Find where the given text appears and provide that cell's center as (X, Y) coordinate. 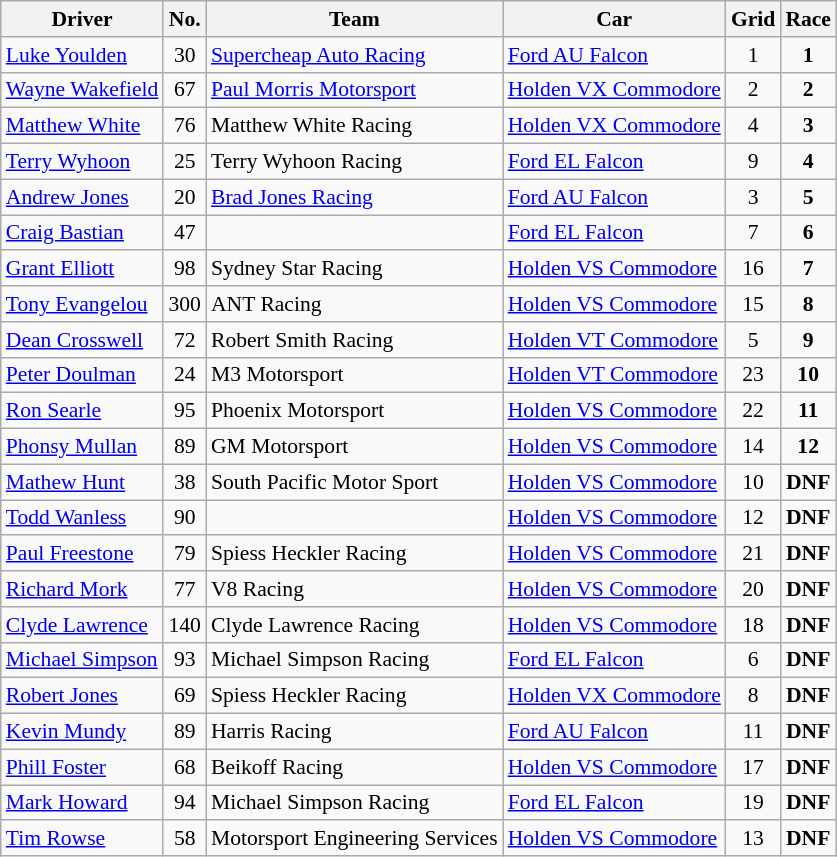
No. (184, 19)
M3 Motorsport (354, 375)
Terry Wyhoon (82, 162)
Phoenix Motorsport (354, 411)
68 (184, 767)
Wayne Wakefield (82, 90)
Richard Mork (82, 589)
Driver (82, 19)
Brad Jones Racing (354, 197)
Michael Simpson (82, 660)
47 (184, 233)
95 (184, 411)
58 (184, 839)
Robert Jones (82, 696)
Luke Youlden (82, 55)
Kevin Mundy (82, 732)
Grant Elliott (82, 269)
Phill Foster (82, 767)
22 (754, 411)
Beikoff Racing (354, 767)
Mark Howard (82, 803)
Robert Smith Racing (354, 340)
Matthew White Racing (354, 126)
94 (184, 803)
Andrew Jones (82, 197)
18 (754, 625)
Tim Rowse (82, 839)
Paul Morris Motorsport (354, 90)
Clyde Lawrence Racing (354, 625)
19 (754, 803)
24 (184, 375)
17 (754, 767)
14 (754, 447)
V8 Racing (354, 589)
15 (754, 304)
140 (184, 625)
GM Motorsport (354, 447)
Peter Doulman (82, 375)
69 (184, 696)
Sydney Star Racing (354, 269)
23 (754, 375)
90 (184, 518)
77 (184, 589)
Paul Freestone (82, 554)
Dean Crosswell (82, 340)
Team (354, 19)
21 (754, 554)
Terry Wyhoon Racing (354, 162)
93 (184, 660)
Grid (754, 19)
67 (184, 90)
Craig Bastian (82, 233)
Matthew White (82, 126)
72 (184, 340)
25 (184, 162)
300 (184, 304)
South Pacific Motor Sport (354, 482)
38 (184, 482)
Race (808, 19)
30 (184, 55)
Todd Wanless (82, 518)
Clyde Lawrence (82, 625)
ANT Racing (354, 304)
Mathew Hunt (82, 482)
16 (754, 269)
13 (754, 839)
76 (184, 126)
79 (184, 554)
Tony Evangelou (82, 304)
Phonsy Mullan (82, 447)
98 (184, 269)
Harris Racing (354, 732)
Supercheap Auto Racing (354, 55)
Car (614, 19)
Ron Searle (82, 411)
Motorsport Engineering Services (354, 839)
